From the cell containing the given text, extract its center point as (X, Y) coordinate. 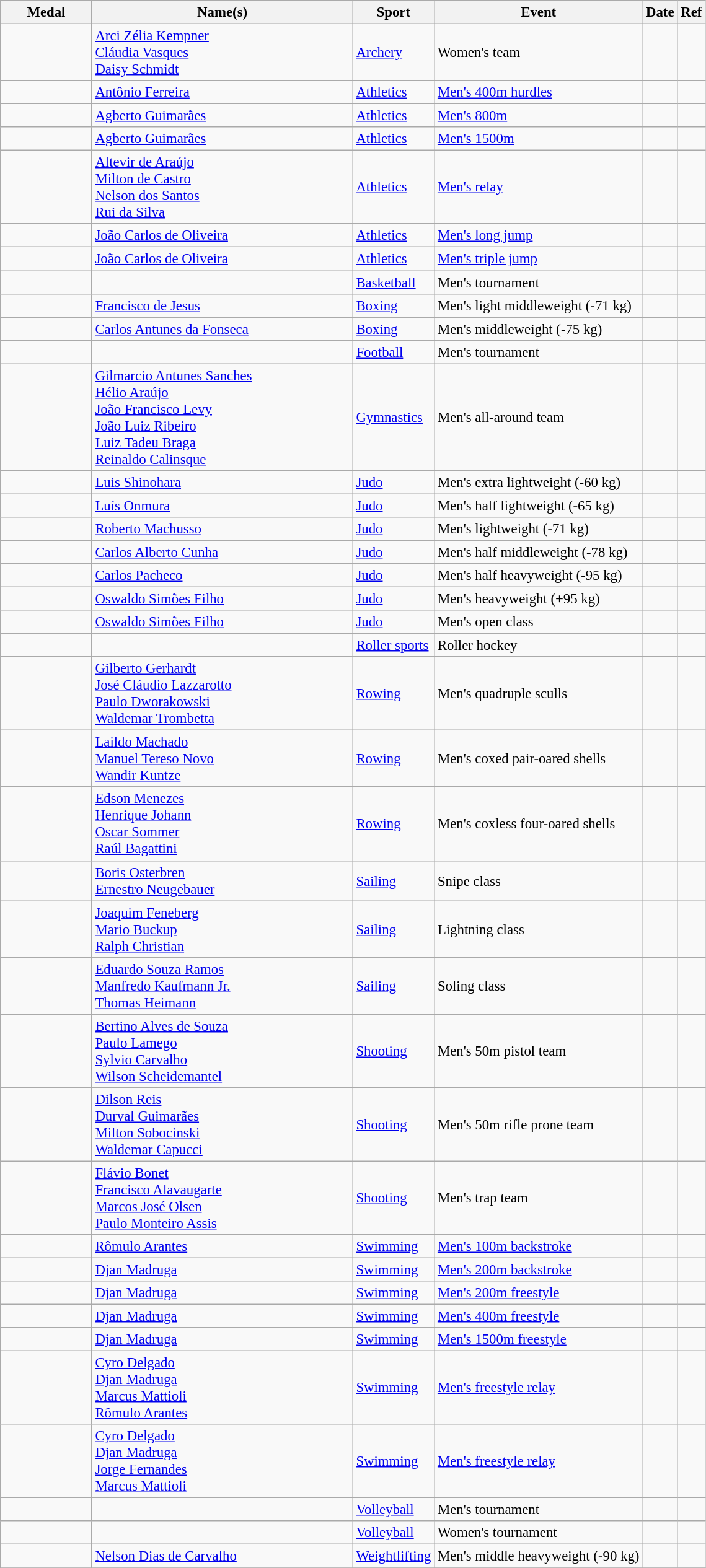
Roberto Machusso (222, 529)
Date (660, 12)
Gilmarcio Antunes Sanches Hélio Araújo João Francisco Levy João Luiz Ribeiro Luiz Tadeu Braga Reinaldo Calinsque (222, 418)
Men's 200m backstroke (539, 1269)
Francisco de Jesus (222, 305)
Men's trap team (539, 1198)
Football (394, 352)
Men's 100m backstroke (539, 1246)
Men's 50m rifle prone team (539, 1125)
Men's middleweight (-75 kg) (539, 329)
Men's half middleweight (-78 kg) (539, 552)
Weightlifting (394, 1556)
Carlos Antunes da Fonseca (222, 329)
Carlos Pacheco (222, 576)
Men's 1500m (539, 139)
Event (539, 12)
Men's relay (539, 187)
Medal (46, 12)
Cyro Delgado Djan Madruga Marcus Mattioli Rômulo Arantes (222, 1388)
Lightning class (539, 929)
Carlos Alberto Cunha (222, 552)
Nelson Dias de Carvalho (222, 1556)
Men's 800m (539, 116)
Men's coxless four-oared shells (539, 824)
Women's tournament (539, 1533)
Men's all-around team (539, 418)
Men's middle heavyweight (-90 kg) (539, 1556)
Men's 200m freestyle (539, 1293)
Men's coxed pair-oared shells (539, 759)
Basketball (394, 283)
Gymnastics (394, 418)
Dilson Reis Durval Guimarães Milton Sobocinski Waldemar Capucci (222, 1125)
Cyro Delgado Djan Madruga Jorge Fernandes Marcus Mattioli (222, 1461)
Flávio Bonet Francisco Alavaugarte Marcos José Olsen Paulo Monteiro Assis (222, 1198)
Arci Zélia Kempner Cláudia Vasques Daisy Schmidt (222, 53)
Ref (692, 12)
Eduardo Souza Ramos Manfredo Kaufmann Jr. Thomas Heimann (222, 986)
Gilberto Gerhardt José Cláudio Lazzarotto Paulo Dworakowski Waldemar Trombetta (222, 694)
Altevir de Araújo Milton de Castro Nelson dos Santos Rui da Silva (222, 187)
Sport (394, 12)
Rômulo Arantes (222, 1246)
Men's 400m hurdles (539, 92)
Luís Onmura (222, 506)
Joaquim Feneberg Mario Buckup Ralph Christian (222, 929)
Men's heavyweight (+95 kg) (539, 599)
Bertino Alves de Souza Paulo Lamego Sylvio Carvalho Wilson Scheidemantel (222, 1051)
Men's long jump (539, 236)
Name(s) (222, 12)
Men's open class (539, 622)
Archery (394, 53)
Men's 50m pistol team (539, 1051)
Men's 400m freestyle (539, 1316)
Antônio Ferreira (222, 92)
Men's triple jump (539, 259)
Men's extra lightweight (-60 kg) (539, 483)
Men's half lightweight (-65 kg) (539, 506)
Boris Osterbren Ernestro Neugebauer (222, 881)
Roller hockey (539, 646)
Roller sports (394, 646)
Soling class (539, 986)
Women's team (539, 53)
Edson Menezes Henrique Johann Oscar Sommer Raúl Bagattini (222, 824)
Men's lightweight (-71 kg) (539, 529)
Men's light middleweight (-71 kg) (539, 305)
Laildo Machado Manuel Tereso Novo Wandir Kuntze (222, 759)
Luis Shinohara (222, 483)
Men's 1500m freestyle (539, 1339)
Men's quadruple sculls (539, 694)
Men's half heavyweight (-95 kg) (539, 576)
Snipe class (539, 881)
